Locate the cell with the specified text and output its [X, Y] center coordinate. 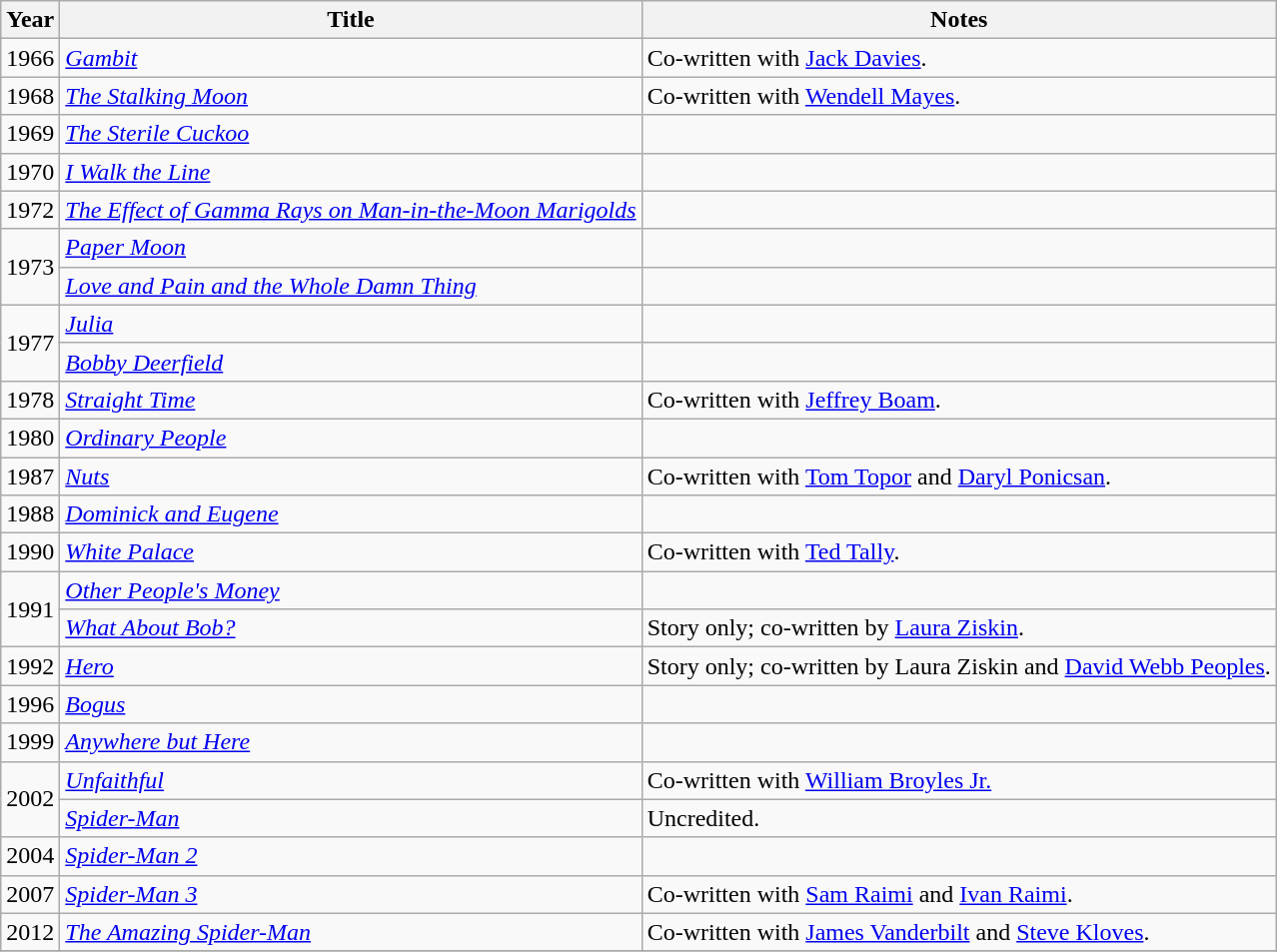
Co-written with Ted Tally. [959, 552]
Paper Moon [351, 248]
1968 [30, 96]
2007 [30, 894]
Co-written with Sam Raimi and Ivan Raimi. [959, 894]
Story only; co-written by Laura Ziskin and David Webb Peoples. [959, 666]
Love and Pain and the Whole Damn Thing [351, 286]
Co-written with Jack Davies. [959, 58]
1973 [30, 267]
Ordinary People [351, 438]
Spider-Man 2 [351, 856]
1980 [30, 438]
What About Bob? [351, 628]
Julia [351, 324]
The Stalking Moon [351, 96]
Bogus [351, 704]
2012 [30, 932]
Title [351, 20]
Uncredited. [959, 818]
1996 [30, 704]
The Sterile Cuckoo [351, 134]
Unfaithful [351, 780]
1992 [30, 666]
Year [30, 20]
Co-written with Jeffrey Boam. [959, 400]
Story only; co-written by Laura Ziskin. [959, 628]
Co-written with William Broyles Jr. [959, 780]
Gambit [351, 58]
Co-written with James Vanderbilt and Steve Kloves. [959, 932]
Other People's Money [351, 590]
1977 [30, 343]
1990 [30, 552]
Spider-Man [351, 818]
White Palace [351, 552]
Nuts [351, 476]
Hero [351, 666]
1991 [30, 609]
1972 [30, 210]
1978 [30, 400]
Co-written with Wendell Mayes. [959, 96]
1988 [30, 514]
Notes [959, 20]
Co-written with Tom Topor and Daryl Ponicsan. [959, 476]
1966 [30, 58]
1987 [30, 476]
Anywhere but Here [351, 742]
1970 [30, 172]
Bobby Deerfield [351, 362]
2002 [30, 799]
The Amazing Spider-Man [351, 932]
The Effect of Gamma Rays on Man-in-the-Moon Marigolds [351, 210]
Spider-Man 3 [351, 894]
2004 [30, 856]
Straight Time [351, 400]
I Walk the Line [351, 172]
1969 [30, 134]
1999 [30, 742]
Dominick and Eugene [351, 514]
